Search for the cell housing the specified text and yield its (X, Y) center coordinate. 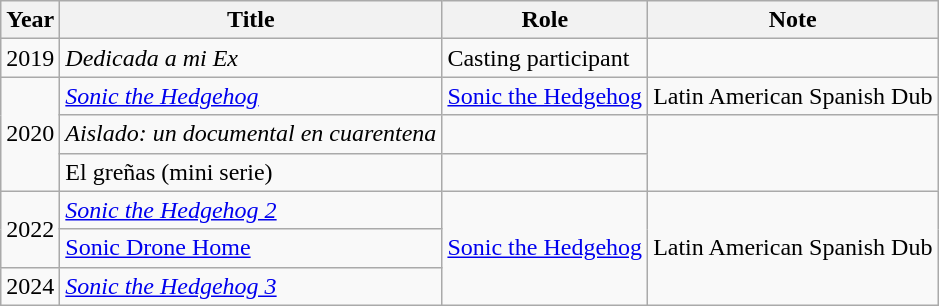
2020 (30, 134)
Casting participant (545, 58)
Sonic the Hedgehog 3 (251, 286)
2024 (30, 286)
Sonic the Hedgehog 2 (251, 210)
El greñas (mini serie) (251, 172)
Year (30, 20)
Title (251, 20)
Dedicada a mi Ex (251, 58)
Role (545, 20)
Aislado: un documental en cuarentena (251, 134)
2022 (30, 229)
2019 (30, 58)
Note (793, 20)
Sonic Drone Home (251, 248)
